Locate the cell with the specified text and output its (x, y) center coordinate. 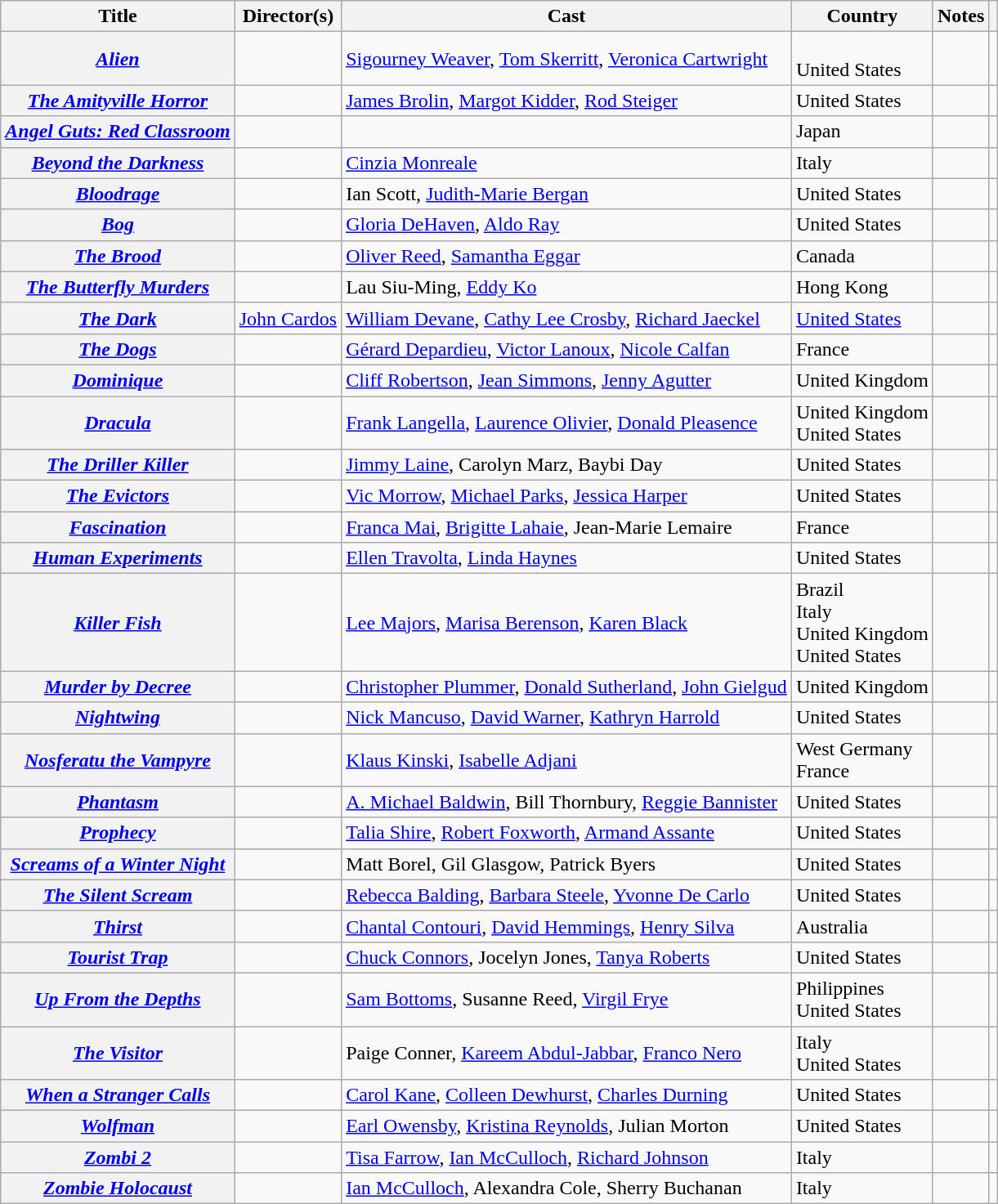
Tourist Trap (118, 957)
Gloria DeHaven, Aldo Ray (567, 225)
Human Experiments (118, 558)
Earl Owensby, Kristina Reynolds, Julian Morton (567, 1126)
The Driller Killer (118, 465)
Fascination (118, 527)
Tisa Farrow, Ian McCulloch, Richard Johnson (567, 1157)
BrazilItalyUnited KingdomUnited States (862, 623)
Up From the Depths (118, 999)
Phantasm (118, 802)
Gérard Depardieu, Victor Lanoux, Nicole Calfan (567, 349)
Bog (118, 225)
Matt Borel, Gil Glasgow, Patrick Byers (567, 864)
Ian Scott, Judith-Marie Bergan (567, 194)
Cast (567, 16)
ItalyUnited States (862, 1053)
Title (118, 16)
Chantal Contouri, David Hemmings, Henry Silva (567, 926)
PhilippinesUnited States (862, 999)
West GermanyFrance (862, 760)
United KingdomUnited States (862, 422)
Ian McCulloch, Alexandra Cole, Sherry Buchanan (567, 1188)
Zombi 2 (118, 1157)
Dominique (118, 380)
James Brolin, Margot Kidder, Rod Steiger (567, 101)
Carol Kane, Colleen Dewhurst, Charles Durning (567, 1095)
Bloodrage (118, 194)
Frank Langella, Laurence Olivier, Donald Pleasence (567, 422)
The Amityville Horror (118, 101)
Nightwing (118, 718)
Chuck Connors, Jocelyn Jones, Tanya Roberts (567, 957)
Angel Guts: Red Classroom (118, 132)
Killer Fish (118, 623)
Sigourney Weaver, Tom Skerritt, Veronica Cartwright (567, 59)
Sam Bottoms, Susanne Reed, Virgil Frye (567, 999)
The Silent Scream (118, 895)
Cinzia Monreale (567, 163)
Ellen Travolta, Linda Haynes (567, 558)
Country (862, 16)
The Dogs (118, 349)
William Devane, Cathy Lee Crosby, Richard Jaeckel (567, 318)
Nick Mancuso, David Warner, Kathryn Harrold (567, 718)
The Evictors (118, 496)
The Butterfly Murders (118, 287)
Zombie Holocaust (118, 1188)
Beyond the Darkness (118, 163)
Canada (862, 256)
Lee Majors, Marisa Berenson, Karen Black (567, 623)
Alien (118, 59)
Vic Morrow, Michael Parks, Jessica Harper (567, 496)
Director(s) (288, 16)
Franca Mai, Brigitte Lahaie, Jean-Marie Lemaire (567, 527)
Prophecy (118, 833)
Nosferatu the Vampyre (118, 760)
Dracula (118, 422)
John Cardos (288, 318)
Talia Shire, Robert Foxworth, Armand Assante (567, 833)
Thirst (118, 926)
The Visitor (118, 1053)
The Dark (118, 318)
Klaus Kinski, Isabelle Adjani (567, 760)
When a Stranger Calls (118, 1095)
Japan (862, 132)
Murder by Decree (118, 687)
A. Michael Baldwin, Bill Thornbury, Reggie Bannister (567, 802)
Jimmy Laine, Carolyn Marz, Baybi Day (567, 465)
Screams of a Winter Night (118, 864)
The Brood (118, 256)
Lau Siu-Ming, Eddy Ko (567, 287)
Cliff Robertson, Jean Simmons, Jenny Agutter (567, 380)
Rebecca Balding, Barbara Steele, Yvonne De Carlo (567, 895)
Paige Conner, Kareem Abdul-Jabbar, Franco Nero (567, 1053)
Notes (960, 16)
Christopher Plummer, Donald Sutherland, John Gielgud (567, 687)
Wolfman (118, 1126)
Australia (862, 926)
Oliver Reed, Samantha Eggar (567, 256)
Hong Kong (862, 287)
